Return the (X, Y) coordinate for the center point of the cell that contains the specified text.  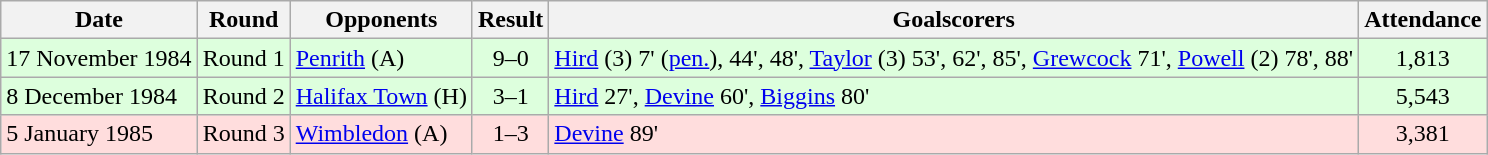
17 November 1984 (99, 58)
Round 2 (244, 96)
Devine 89' (954, 134)
Attendance (1423, 20)
Round (244, 20)
3,381 (1423, 134)
5,543 (1423, 96)
Result (510, 20)
Halifax Town (H) (381, 96)
Opponents (381, 20)
Round 1 (244, 58)
Goalscorers (954, 20)
1,813 (1423, 58)
Date (99, 20)
9–0 (510, 58)
1–3 (510, 134)
Wimbledon (A) (381, 134)
Hird 27', Devine 60', Biggins 80' (954, 96)
3–1 (510, 96)
Round 3 (244, 134)
Penrith (A) (381, 58)
8 December 1984 (99, 96)
Hird (3) 7' (pen.), 44', 48', Taylor (3) 53', 62', 85', Grewcock 71', Powell (2) 78', 88' (954, 58)
5 January 1985 (99, 134)
